Identify which cell holds the provided text, then report its [X, Y] central coordinate. 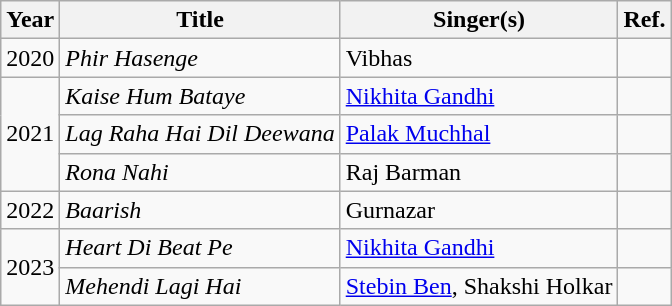
Raj Barman [479, 172]
Title [200, 20]
Kaise Hum Bataye [200, 96]
Baarish [200, 210]
Year [30, 20]
2022 [30, 210]
Mehendi Lagi Hai [200, 286]
Phir Hasenge [200, 58]
Rona Nahi [200, 172]
Ref. [644, 20]
Palak Muchhal [479, 134]
Singer(s) [479, 20]
2023 [30, 267]
Vibhas [479, 58]
Heart Di Beat Pe [200, 248]
2021 [30, 134]
Gurnazar [479, 210]
Lag Raha Hai Dil Deewana [200, 134]
Stebin Ben, Shakshi Holkar [479, 286]
2020 [30, 58]
